Identify which cell holds the provided text, then report its (X, Y) central coordinate. 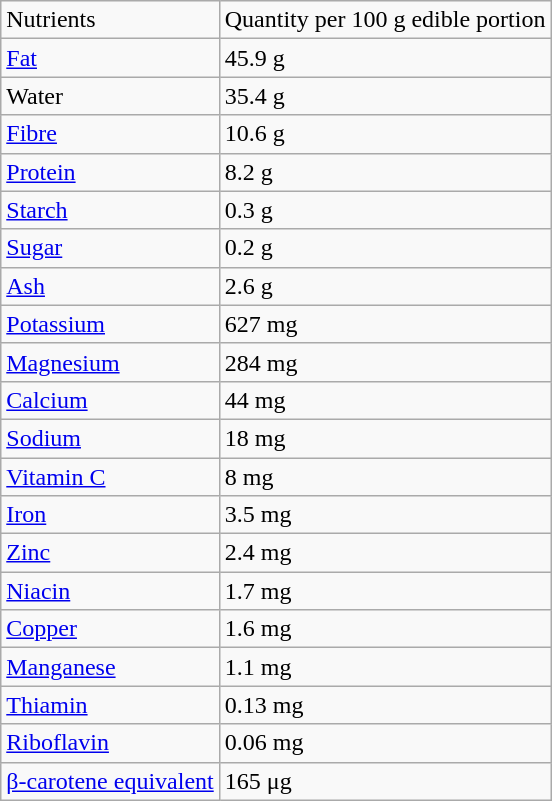
284 mg (385, 362)
Magnesium (110, 362)
Thiamin (110, 705)
Sodium (110, 438)
8.2 g (385, 172)
2.4 mg (385, 553)
1.6 mg (385, 629)
Fat (110, 58)
0.2 g (385, 248)
35.4 g (385, 96)
2.6 g (385, 286)
0.3 g (385, 210)
Ash (110, 286)
Starch (110, 210)
3.5 mg (385, 515)
627 mg (385, 324)
Vitamin C (110, 477)
10.6 g (385, 134)
Fibre (110, 134)
β-carotene equivalent (110, 781)
Zinc (110, 553)
18 mg (385, 438)
44 mg (385, 400)
1.7 mg (385, 591)
1.1 mg (385, 667)
45.9 g (385, 58)
Quantity per 100 g edible portion (385, 20)
165 μg (385, 781)
Calcium (110, 400)
Nutrients (110, 20)
Water (110, 96)
Iron (110, 515)
Protein (110, 172)
0.06 mg (385, 743)
Riboflavin (110, 743)
Manganese (110, 667)
0.13 mg (385, 705)
Niacin (110, 591)
Copper (110, 629)
8 mg (385, 477)
Potassium (110, 324)
Sugar (110, 248)
